Find where the given text appears and provide that cell's center as (X, Y) coordinate. 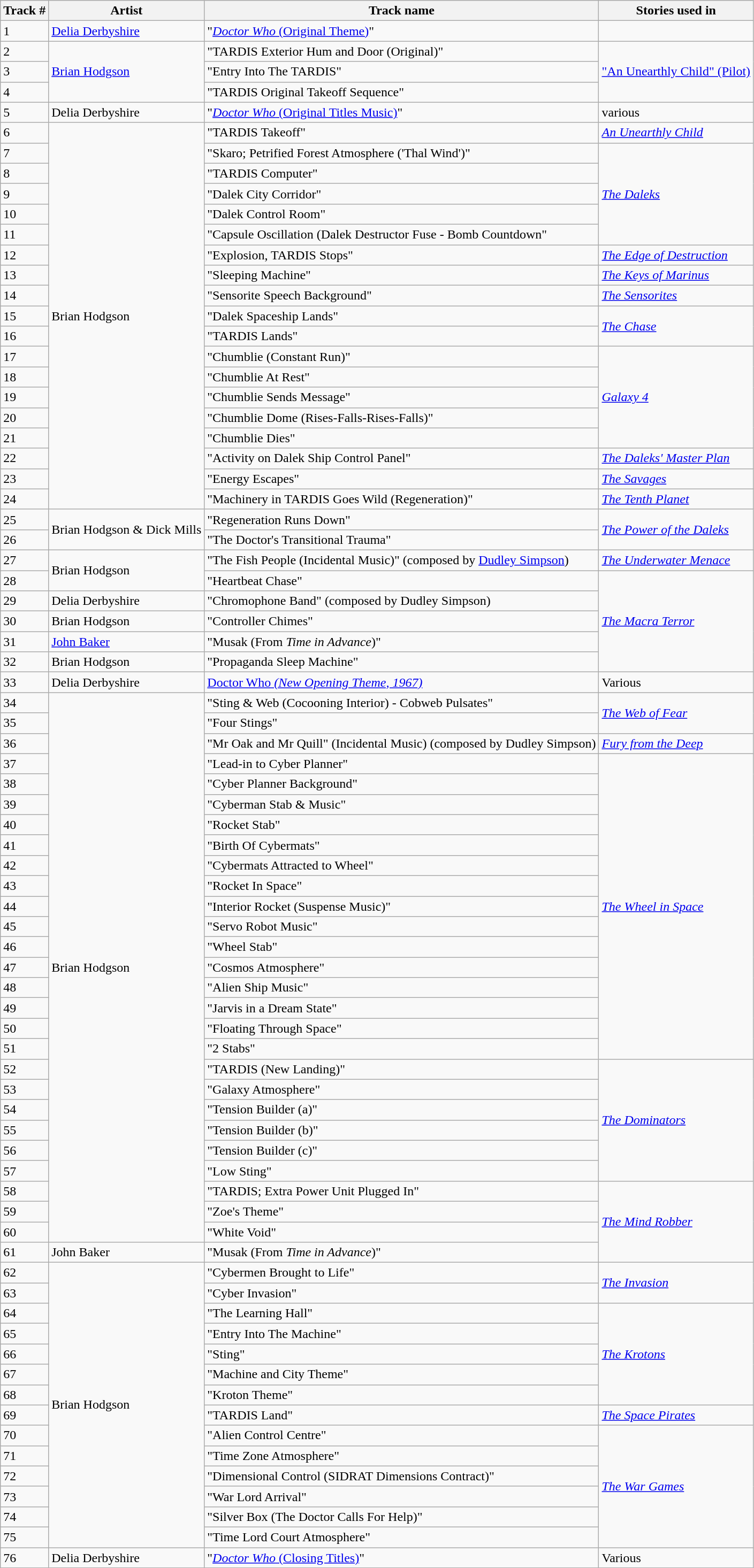
33 (25, 682)
47 (25, 967)
18 (25, 377)
The Macra Terror (676, 621)
61 (25, 1252)
53 (25, 1089)
"Chumblie Dome (Rises-Falls-Rises-Falls)" (401, 418)
"Chromophone Band" (composed by Dudley Simpson) (401, 601)
5 (25, 112)
The Wheel in Space (676, 906)
48 (25, 988)
The Power of the Daleks (676, 529)
31 (25, 642)
"Tension Builder (a)" (401, 1110)
The Underwater Menace (676, 560)
"Tension Builder (c)" (401, 1150)
60 (25, 1232)
7 (25, 153)
1 (25, 31)
16 (25, 336)
The Chase (676, 326)
4 (25, 92)
"Sting & Web (Cocooning Interior) - Cobweb Pulsates" (401, 703)
"Mr Oak and Mr Quill" (Incidental Music) (composed by Dudley Simpson) (401, 743)
The Daleks (676, 194)
76 (25, 1558)
30 (25, 621)
"TARDIS Computer" (401, 173)
Stories used in (676, 11)
67 (25, 1374)
"Dalek Control Room" (401, 214)
26 (25, 540)
"Time Zone Atmosphere" (401, 1456)
"Birth Of Cybermats" (401, 845)
36 (25, 743)
29 (25, 601)
27 (25, 560)
74 (25, 1517)
39 (25, 804)
"TARDIS Land" (401, 1415)
50 (25, 1028)
"Rocket Stab" (401, 825)
The Web of Fear (676, 713)
"Four Stings" (401, 723)
69 (25, 1415)
"The Learning Hall" (401, 1313)
"Regeneration Runs Down" (401, 519)
"Sensorite Speech Background" (401, 296)
63 (25, 1293)
20 (25, 418)
"Wheel Stab" (401, 947)
42 (25, 865)
"War Lord Arrival" (401, 1496)
51 (25, 1049)
45 (25, 927)
"Doctor Who (Closing Titles)" (401, 1558)
40 (25, 825)
46 (25, 947)
68 (25, 1395)
Doctor Who (New Opening Theme, 1967) (401, 682)
"TARDIS Exterior Hum and Door (Original)" (401, 51)
"Dimensional Control (SIDRAT Dimensions Contract)" (401, 1476)
The Invasion (676, 1283)
The Sensorites (676, 296)
59 (25, 1211)
"Heartbeat Chase" (401, 580)
various (676, 112)
22 (25, 458)
Artist (126, 11)
"Servo Robot Music" (401, 927)
"Sleeping Machine" (401, 275)
6 (25, 133)
"White Void" (401, 1232)
38 (25, 784)
21 (25, 438)
"Time Lord Court Atmosphere" (401, 1537)
3 (25, 72)
"Alien Ship Music" (401, 988)
73 (25, 1496)
"Silver Box (The Doctor Calls For Help)" (401, 1517)
64 (25, 1313)
The Space Pirates (676, 1415)
10 (25, 214)
"Machine and City Theme" (401, 1374)
"Doctor Who (Original Titles Music)" (401, 112)
"Low Sting" (401, 1171)
55 (25, 1130)
"Cosmos Atmosphere" (401, 967)
The Edge of Destruction (676, 255)
"Cybermen Brought to Life" (401, 1273)
62 (25, 1273)
"Capsule Oscillation (Dalek Destructor Fuse - Bomb Countdown" (401, 234)
"Cyberman Stab & Music" (401, 804)
"Cyber Planner Background" (401, 784)
66 (25, 1354)
"Dalek City Corridor" (401, 194)
"Controller Chimes" (401, 621)
"TARDIS; Extra Power Unit Plugged In" (401, 1191)
"Sting" (401, 1354)
"The Doctor's Transitional Trauma" (401, 540)
"Lead-in to Cyber Planner" (401, 764)
44 (25, 906)
13 (25, 275)
57 (25, 1171)
"An Unearthly Child" (Pilot) (676, 72)
"Activity on Dalek Ship Control Panel" (401, 458)
"Skaro; Petrified Forest Atmosphere ('Thal Wind')" (401, 153)
28 (25, 580)
43 (25, 886)
37 (25, 764)
"Rocket In Space" (401, 886)
49 (25, 1008)
75 (25, 1537)
The Tenth Planet (676, 499)
The War Games (676, 1486)
"Chumblie (Constant Run)" (401, 357)
"TARDIS Takeoff" (401, 133)
"TARDIS Original Takeoff Sequence" (401, 92)
70 (25, 1435)
8 (25, 173)
"Cybermats Attracted to Wheel" (401, 865)
"Jarvis in a Dream State" (401, 1008)
Track # (25, 11)
Track name (401, 11)
"Explosion, TARDIS Stops" (401, 255)
Fury from the Deep (676, 743)
19 (25, 397)
32 (25, 662)
"Energy Escapes" (401, 479)
The Mind Robber (676, 1221)
35 (25, 723)
"Entry Into The Machine" (401, 1334)
The Dominators (676, 1120)
The Savages (676, 479)
"Propaganda Sleep Machine" (401, 662)
"Interior Rocket (Suspense Music)" (401, 906)
The Krotons (676, 1354)
65 (25, 1334)
23 (25, 479)
"TARDIS (New Landing)" (401, 1069)
14 (25, 296)
17 (25, 357)
15 (25, 316)
25 (25, 519)
71 (25, 1456)
56 (25, 1150)
The Daleks' Master Plan (676, 458)
52 (25, 1069)
An Unearthly Child (676, 133)
9 (25, 194)
34 (25, 703)
"Dalek Spaceship Lands" (401, 316)
2 (25, 51)
54 (25, 1110)
72 (25, 1476)
"Alien Control Centre" (401, 1435)
"Cyber Invasion" (401, 1293)
"The Fish People (Incidental Music)" (composed by Dudley Simpson) (401, 560)
Galaxy 4 (676, 397)
58 (25, 1191)
Brian Hodgson & Dick Mills (126, 529)
"Chumblie Dies" (401, 438)
"TARDIS Lands" (401, 336)
"Kroton Theme" (401, 1395)
"Chumblie At Rest" (401, 377)
"Zoe's Theme" (401, 1211)
41 (25, 845)
11 (25, 234)
"Machinery in TARDIS Goes Wild (Regeneration)" (401, 499)
24 (25, 499)
12 (25, 255)
"Entry Into The TARDIS" (401, 72)
"Galaxy Atmosphere" (401, 1089)
"Tension Builder (b)" (401, 1130)
"Floating Through Space" (401, 1028)
The Keys of Marinus (676, 275)
"2 Stabs" (401, 1049)
"Chumblie Sends Message" (401, 397)
"Doctor Who (Original Theme)" (401, 31)
